Determine the (X, Y) coordinate at the center of the cell enclosing the given text.  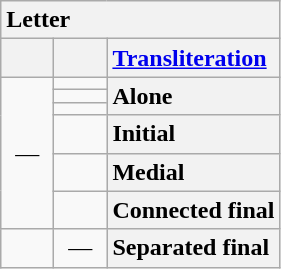
Transliteration (194, 58)
Connected final (194, 210)
Separated final (194, 248)
Medial (194, 172)
Letter (140, 20)
Initial (194, 134)
Alone (194, 96)
